Identify which cell holds the provided text, then report its (X, Y) central coordinate. 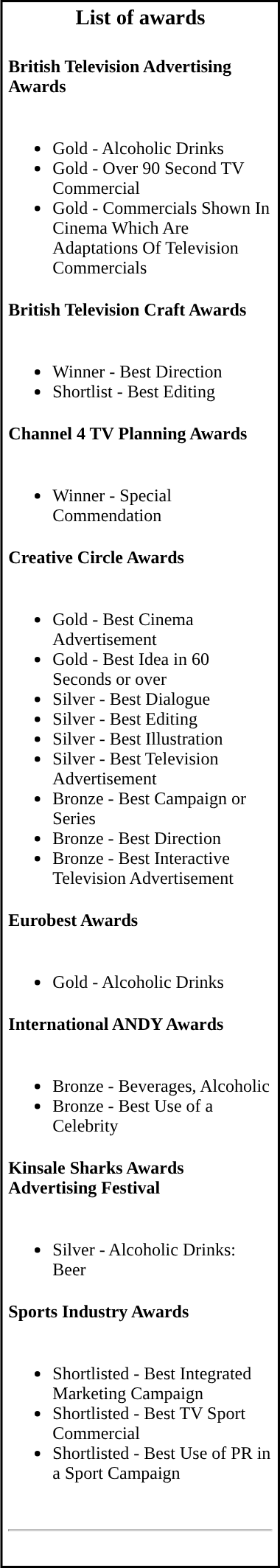
List of awards (140, 18)
International ANDY Awards (140, 1023)
Silver - Alcoholic Drinks: Beer (140, 1250)
Winner - Special Commendation (140, 495)
British Television Advertising Awards (140, 77)
Winner - Best DirectionShortlist - Best Editing (140, 372)
Gold - Alcoholic DrinksGold - Over 90 Second TV CommercialGold - Commercials Shown In Cinema Which Are Adaptations Of Television Commercials (140, 198)
Bronze - Beverages, AlcoholicBronze - Best Use of a Celebrity (140, 1096)
Creative Circle Awards (140, 557)
Kinsale Sharks Awards Advertising Festival (140, 1178)
Channel 4 TV Planning Awards (140, 433)
Sports Industry Awards (140, 1311)
Shortlisted - Best Integrated Marketing CampaignShortlisted - Best TV Sport CommercialShortlisted - Best Use of PR in a Sport Campaign (140, 1443)
British Television Craft Awards (140, 310)
Eurobest Awards (140, 920)
Gold - Alcoholic Drinks (140, 972)
